Pinpoint the cell where the given text exists, returning its (x, y) midpoint coordinate. 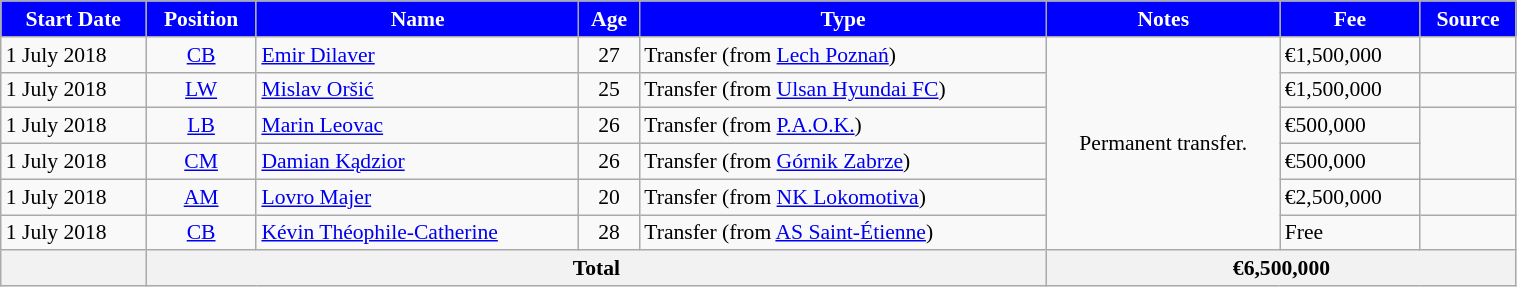
Source (1468, 19)
Emir Dilaver (418, 55)
Transfer (from Ulsan Hyundai FC) (843, 90)
Transfer (from P.A.O.K.) (843, 126)
LW (202, 90)
Transfer (from Lech Poznań) (843, 55)
25 (609, 90)
Mislav Oršić (418, 90)
Permanent transfer. (1164, 144)
Fee (1350, 19)
Free (1350, 233)
27 (609, 55)
Transfer (from Górnik Zabrze) (843, 162)
CM (202, 162)
Position (202, 19)
28 (609, 233)
Start Date (74, 19)
20 (609, 197)
€2,500,000 (1350, 197)
Age (609, 19)
Lovro Majer (418, 197)
AM (202, 197)
Marin Leovac (418, 126)
Total (596, 269)
Notes (1164, 19)
€6,500,000 (1282, 269)
Type (843, 19)
Transfer (from NK Lokomotiva) (843, 197)
Damian Kądzior (418, 162)
Kévin Théophile-Catherine (418, 233)
LB (202, 126)
Transfer (from AS Saint-Étienne) (843, 233)
Name (418, 19)
